Provide the (X, Y) coordinate of the cell's center where the given text is located.  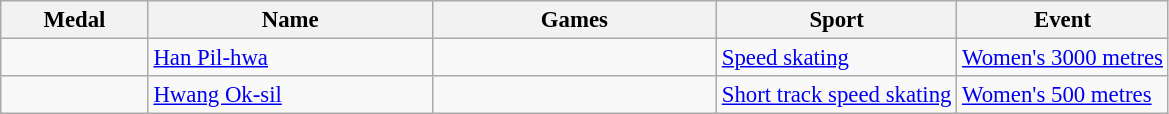
Games (574, 20)
Event (1063, 20)
Name (290, 20)
Han Pil-hwa (290, 58)
Speed skating (836, 58)
Short track speed skating (836, 95)
Hwang Ok-sil (290, 95)
Sport (836, 20)
Women's 3000 metres (1063, 58)
Medal (74, 20)
Women's 500 metres (1063, 95)
